Detect which cell encompasses the target text, then output its [x, y] center coordinate. 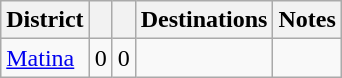
Destinations [204, 20]
District [45, 20]
Matina [45, 58]
Notes [307, 20]
